For the text-containing cell, return its midpoint in (x, y) coordinate format. 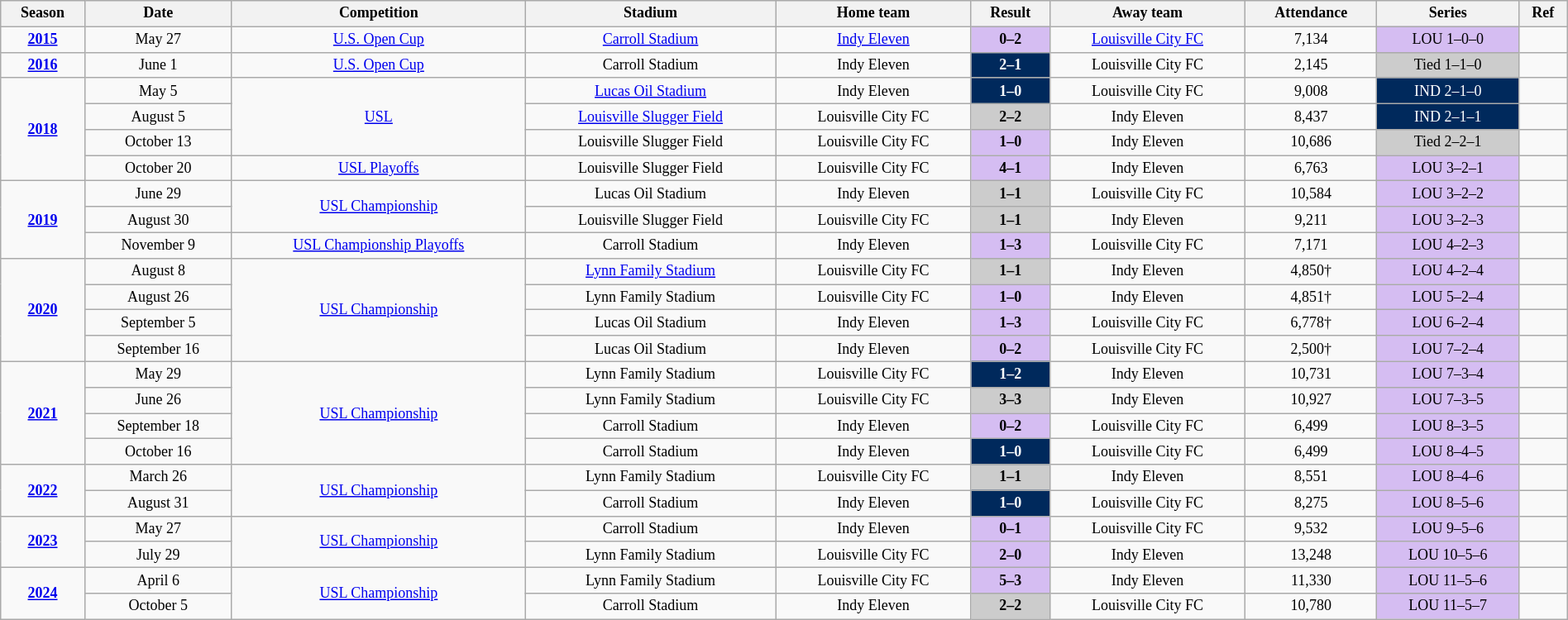
LOU 6–2–4 (1447, 322)
August 30 (158, 220)
Away team (1148, 13)
8,437 (1312, 116)
LOU 11–5–7 (1447, 607)
2–0 (1011, 554)
2,500† (1312, 349)
October 20 (158, 169)
6,763 (1312, 169)
9,211 (1312, 220)
USL Playoffs (379, 169)
10,686 (1312, 142)
April 6 (158, 580)
13,248 (1312, 554)
August 8 (158, 271)
7,171 (1312, 245)
October 5 (158, 607)
Date (158, 13)
LOU 7–3–5 (1447, 400)
LOU 11–5–6 (1447, 580)
LOU 7–3–4 (1447, 374)
September 5 (158, 322)
LOU 3–2–1 (1447, 169)
7,134 (1312, 40)
0–1 (1011, 529)
Tied 2–2–1 (1447, 142)
2022 (43, 490)
Result (1011, 13)
Tied 1–1–0 (1447, 64)
June 1 (158, 64)
Season (43, 13)
2016 (43, 64)
4,851† (1312, 298)
2023 (43, 541)
LOU 7–2–4 (1447, 349)
IND 2–1–0 (1447, 91)
2–1 (1011, 64)
August 26 (158, 298)
2018 (43, 129)
November 9 (158, 245)
June 29 (158, 193)
LOU 10–5–6 (1447, 554)
USL Championship Playoffs (379, 245)
LOU 8–4–6 (1447, 478)
4,850† (1312, 271)
Competition (379, 13)
March 26 (158, 478)
October 13 (158, 142)
8,551 (1312, 478)
LOU 8–4–5 (1447, 451)
October 16 (158, 451)
May 5 (158, 91)
LOU 8–5–6 (1447, 503)
10,927 (1312, 400)
LOU 8–3–5 (1447, 427)
2019 (43, 220)
LOU 4–2–4 (1447, 271)
USL (379, 117)
Series (1447, 13)
10,584 (1312, 193)
10,780 (1312, 607)
1–2 (1011, 374)
LOU 4–2–3 (1447, 245)
July 29 (158, 554)
9,532 (1312, 529)
August 31 (158, 503)
2021 (43, 413)
10,731 (1312, 374)
2015 (43, 40)
August 5 (158, 116)
IND 2–1–1 (1447, 116)
LOU 5–2–4 (1447, 298)
9,008 (1312, 91)
5–3 (1011, 580)
6,778† (1312, 322)
September 18 (158, 427)
3–3 (1011, 400)
Ref (1543, 13)
2024 (43, 594)
Home team (873, 13)
LOU 1–0–0 (1447, 40)
8,275 (1312, 503)
2020 (43, 309)
May 29 (158, 374)
September 16 (158, 349)
11,330 (1312, 580)
2,145 (1312, 64)
4–1 (1011, 169)
LOU 3–2–2 (1447, 193)
Attendance (1312, 13)
Stadium (650, 13)
June 26 (158, 400)
LOU 9–5–6 (1447, 529)
LOU 3–2–3 (1447, 220)
